Determine the [X, Y] coordinate at the center of the cell enclosing the given text.  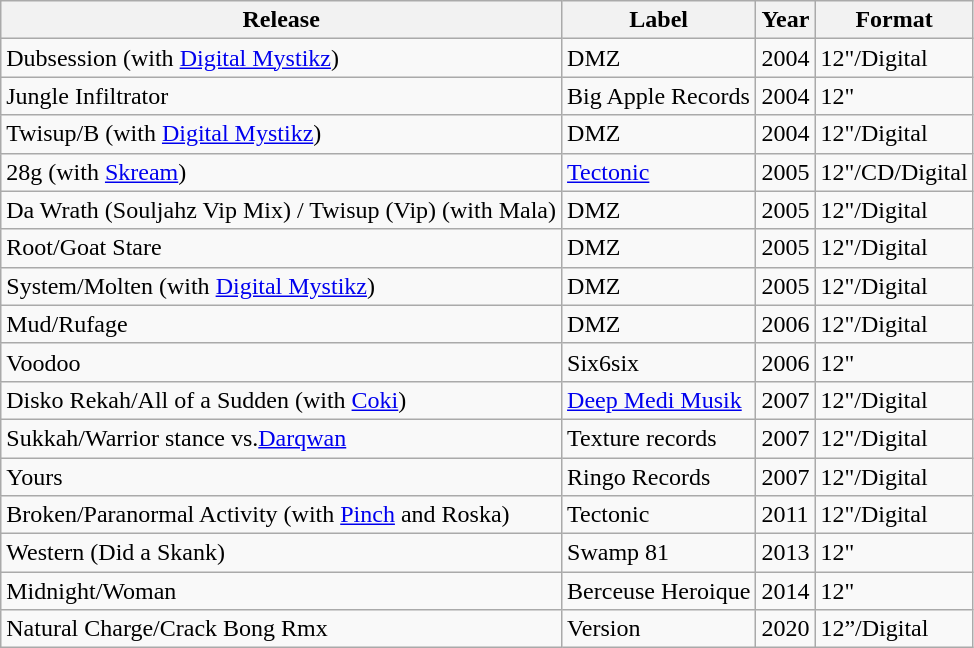
Dubsession (with Digital Mystikz) [282, 58]
2011 [786, 515]
Texture records [659, 438]
Root/Goat Stare [282, 248]
Ringo Records [659, 477]
Disko Rekah/All of a Sudden (with Coki) [282, 400]
Western (Did a Skank) [282, 553]
Da Wrath (Souljahz Vip Mix) / Twisup (Vip) (with Mala) [282, 210]
28g (with Skream) [282, 172]
2014 [786, 591]
Year [786, 20]
Release [282, 20]
2013 [786, 553]
Natural Charge/Crack Bong Rmx [282, 629]
Jungle Infiltrator [282, 96]
Version [659, 629]
Sukkah/Warrior stance vs.Darqwan [282, 438]
System/Molten (with Digital Mystikz) [282, 286]
Twisup/B (with Digital Mystikz) [282, 134]
Swamp 81 [659, 553]
Six6six [659, 362]
Broken/Paranormal Activity (with Pinch and Roska) [282, 515]
12"/CD/Digital [894, 172]
2020 [786, 629]
Voodoo [282, 362]
Berceuse Heroique [659, 591]
Deep Medi Musik [659, 400]
Format [894, 20]
Label [659, 20]
Midnight/Woman [282, 591]
Big Apple Records [659, 96]
Yours [282, 477]
12”/Digital [894, 629]
Mud/Rufage [282, 324]
